Return (X, Y) of the center of cell containing provided text 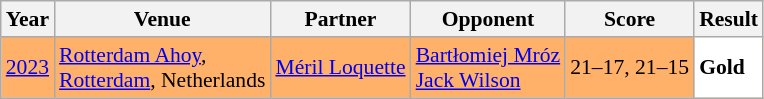
Result (728, 19)
Opponent (488, 19)
Méril Loquette (340, 68)
Venue (162, 19)
21–17, 21–15 (630, 68)
Gold (728, 68)
Partner (340, 19)
Year (28, 19)
Rotterdam Ahoy,Rotterdam, Netherlands (162, 68)
2023 (28, 68)
Bartłomiej Mróz Jack Wilson (488, 68)
Score (630, 19)
